Identify which cell holds the provided text, then report its [X, Y] central coordinate. 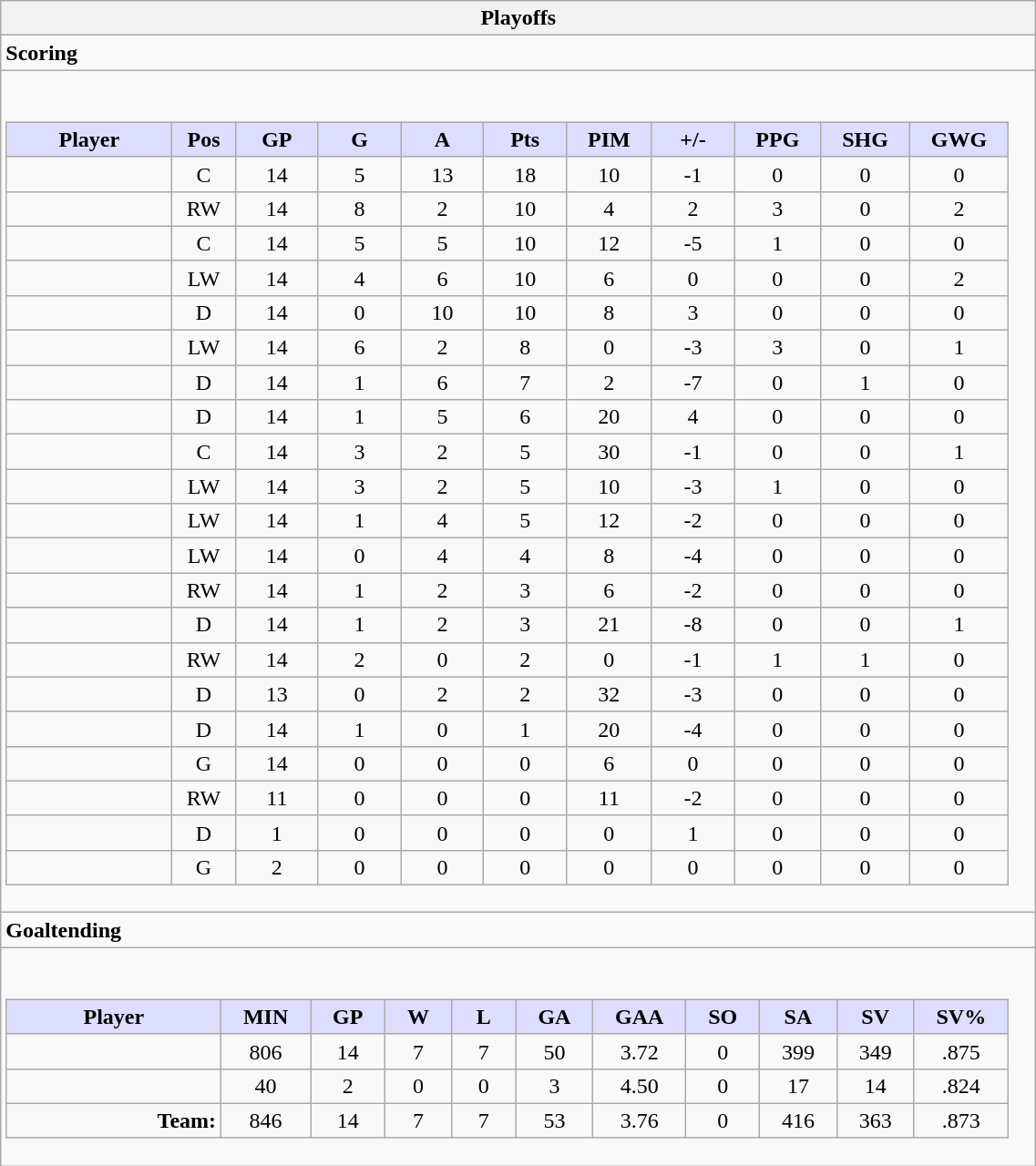
SHG [866, 139]
Playoffs [518, 18]
Player MIN GP W L GA GAA SO SA SV SV% 806 14 7 7 50 3.72 0 399 349 .875 40 2 0 0 3 4.50 0 17 14 .824 Team: 846 14 7 7 53 3.76 0 416 363 .873 [518, 1057]
MIN [266, 1017]
40 [266, 1086]
Pos [204, 139]
GAA [640, 1017]
Scoring [518, 53]
21 [610, 625]
3.76 [640, 1120]
SV% [961, 1017]
-8 [692, 625]
PIM [610, 139]
GA [554, 1017]
SV [875, 1017]
W [419, 1017]
L [483, 1017]
GWG [959, 139]
3.72 [640, 1051]
32 [610, 694]
Pts [525, 139]
349 [875, 1051]
+/- [692, 139]
Team: [114, 1120]
399 [798, 1051]
.824 [961, 1086]
SO [723, 1017]
416 [798, 1120]
846 [266, 1120]
Goaltending [518, 930]
50 [554, 1051]
-5 [692, 243]
A [443, 139]
SA [798, 1017]
363 [875, 1120]
806 [266, 1051]
-7 [692, 383]
17 [798, 1086]
.875 [961, 1051]
PPG [778, 139]
.873 [961, 1120]
53 [554, 1120]
4.50 [640, 1086]
30 [610, 452]
18 [525, 174]
